For the text-containing cell, return its midpoint in (X, Y) coordinate format. 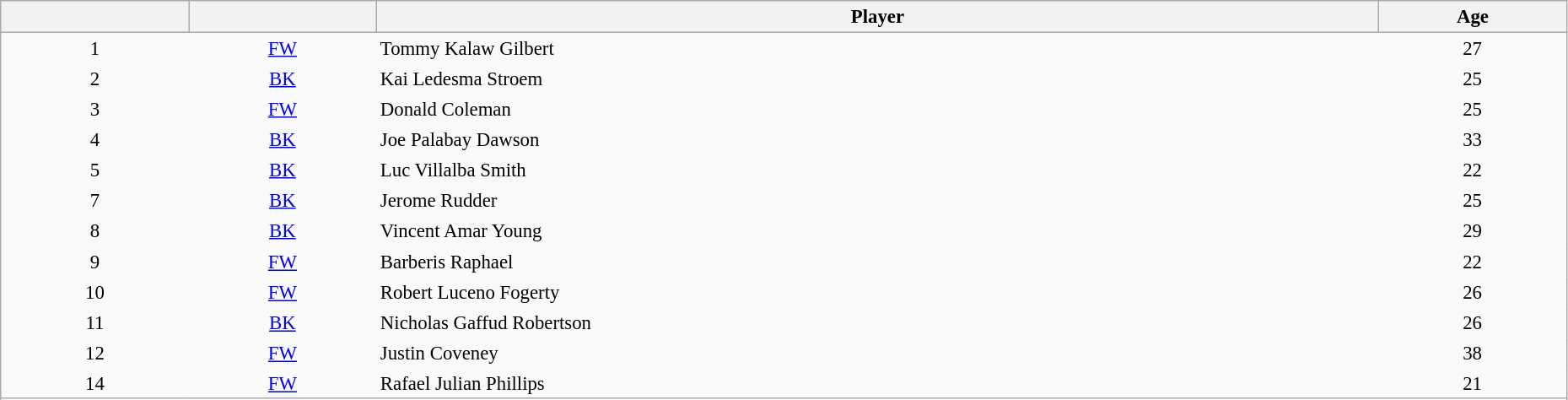
2 (94, 78)
5 (94, 170)
29 (1473, 231)
27 (1473, 49)
Tommy Kalaw Gilbert (877, 49)
Barberis Raphael (877, 262)
8 (94, 231)
1 (94, 49)
Jerome Rudder (877, 201)
Player (877, 17)
Robert Luceno Fogerty (877, 292)
Joe Palabay Dawson (877, 140)
Kai Ledesma Stroem (877, 78)
Rafael Julian Phillips (877, 383)
33 (1473, 140)
21 (1473, 383)
Nicholas Gaffud Robertson (877, 322)
4 (94, 140)
7 (94, 201)
10 (94, 292)
Age (1473, 17)
9 (94, 262)
Vincent Amar Young (877, 231)
Luc Villalba Smith (877, 170)
12 (94, 353)
Justin Coveney (877, 353)
3 (94, 109)
14 (94, 383)
Donald Coleman (877, 109)
11 (94, 322)
38 (1473, 353)
